Return the [X, Y] coordinate for the center point of the cell that contains the specified text.  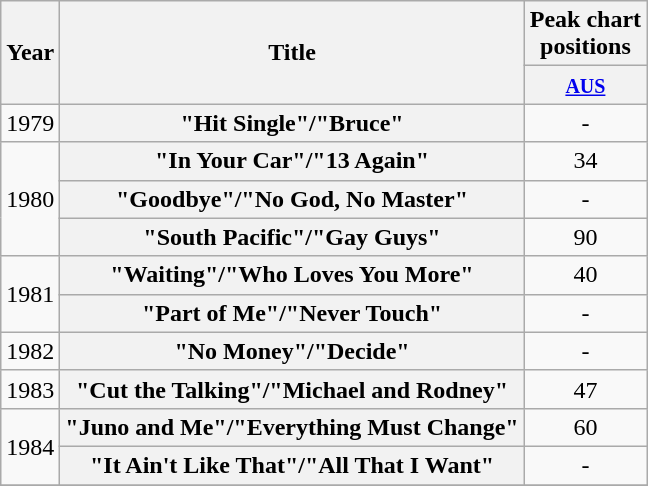
Year [30, 52]
"Waiting"/"Who Loves You More" [292, 275]
47 [585, 389]
40 [585, 275]
"No Money"/"Decide" [292, 351]
1981 [30, 294]
"It Ain't Like That"/"All That I Want" [292, 465]
"Juno and Me"/"Everything Must Change" [292, 427]
"South Pacific"/"Gay Guys" [292, 237]
34 [585, 161]
1979 [30, 123]
Peak chartpositions [585, 34]
1980 [30, 199]
"Cut the Talking"/"Michael and Rodney" [292, 389]
"Hit Single"/"Bruce" [292, 123]
90 [585, 237]
"Goodbye"/"No God, No Master" [292, 199]
"In Your Car"/"13 Again" [292, 161]
1982 [30, 351]
1983 [30, 389]
1984 [30, 446]
60 [585, 427]
Title [292, 52]
AUS [585, 85]
"Part of Me"/"Never Touch" [292, 313]
